Capture the cell that displays the provided text and extract its [x, y] central coordinate. 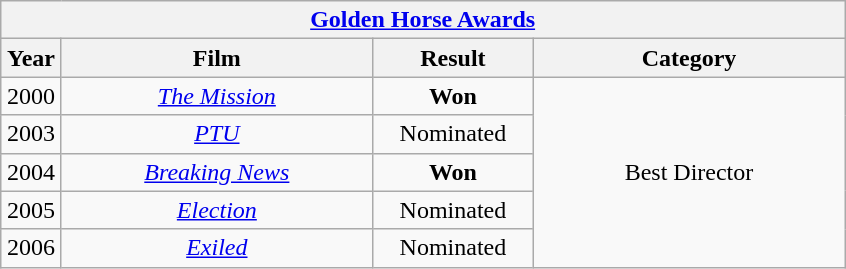
2000 [32, 96]
Breaking News [216, 172]
PTU [216, 134]
Film [216, 58]
2004 [32, 172]
2006 [32, 248]
Category [688, 58]
Year [32, 58]
Best Director [688, 172]
Exiled [216, 248]
Result [452, 58]
Election [216, 210]
2003 [32, 134]
Golden Horse Awards [423, 20]
2005 [32, 210]
The Mission [216, 96]
